Return the (x, y) coordinate for the center point of the cell that contains the specified text.  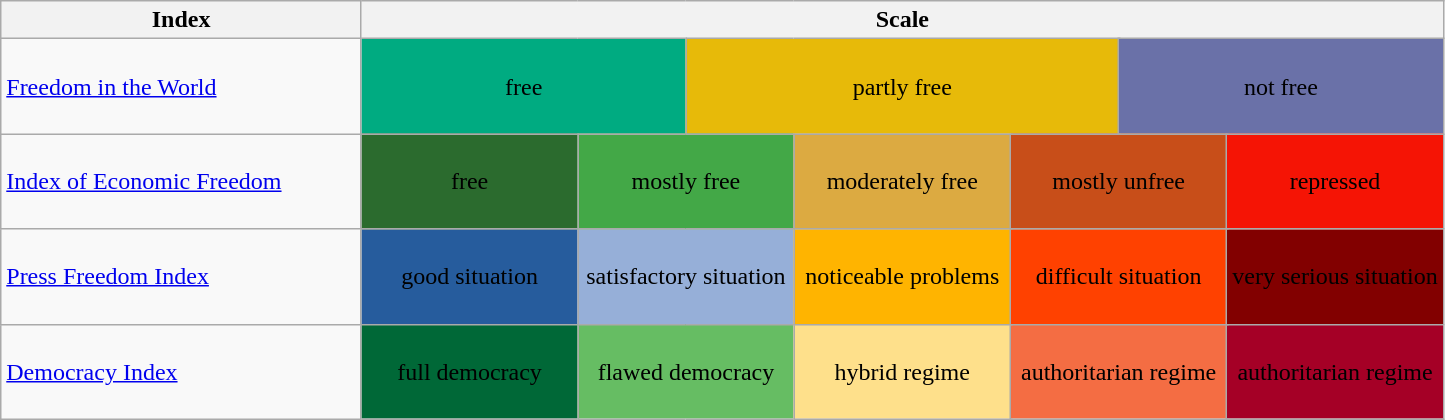
Index (182, 20)
Freedom in the World (182, 86)
flawed democracy (686, 372)
partly free (902, 86)
good situation (469, 276)
difficult situation (1118, 276)
repressed (1335, 182)
noticeable problems (902, 276)
mostly unfree (1118, 182)
very serious situation (1335, 276)
Press Freedom Index (182, 276)
satisfactory situation (686, 276)
hybrid regime (902, 372)
not free (1282, 86)
Scale (902, 20)
Democracy Index (182, 372)
full democracy (469, 372)
mostly free (686, 182)
Index of Economic Freedom (182, 182)
moderately free (902, 182)
